Capture the cell that displays the provided text and extract its [X, Y] central coordinate. 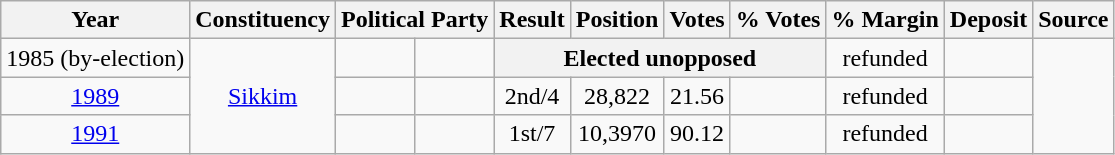
90.12 [697, 134]
1989 [96, 96]
% Margin [885, 20]
21.56 [697, 96]
1985 (by-election) [96, 58]
Sikkim [263, 96]
Source [1074, 20]
Year [96, 20]
10,3970 [617, 134]
% Votes [778, 20]
28,822 [617, 96]
2nd/4 [532, 96]
1st/7 [532, 134]
Result [532, 20]
Votes [697, 20]
Elected unopposed [660, 58]
Constituency [263, 20]
Deposit [988, 20]
Position [617, 20]
1991 [96, 134]
Political Party [414, 20]
